Identify which cell holds the provided text, then report its (X, Y) central coordinate. 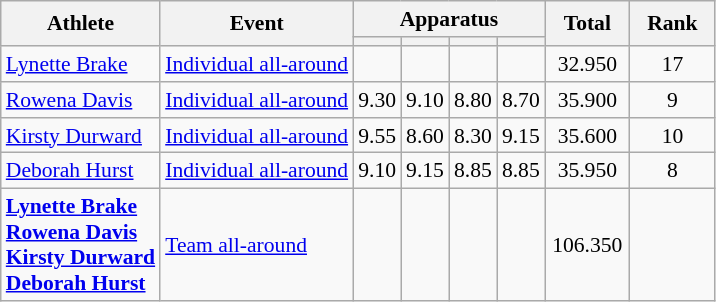
10 (672, 136)
Kirsty Durward (80, 136)
Lynette Brake (80, 64)
Event (256, 24)
Total (588, 24)
9 (672, 100)
Athlete (80, 24)
Apparatus (449, 19)
Rank (672, 24)
32.950 (588, 64)
35.900 (588, 100)
9.30 (377, 100)
Deborah Hurst (80, 171)
8 (672, 171)
8.80 (473, 100)
35.600 (588, 136)
8.70 (521, 100)
Team all-around (256, 245)
8.60 (425, 136)
8.30 (473, 136)
9.55 (377, 136)
17 (672, 64)
35.950 (588, 171)
106.350 (588, 245)
Rowena Davis (80, 100)
Lynette BrakeRowena DavisKirsty DurwardDeborah Hurst (80, 245)
